Provide the (X, Y) coordinate of the cell's center where the given text is located.  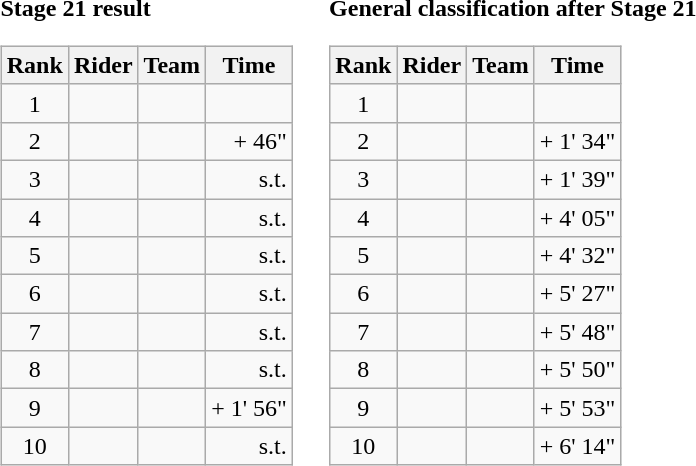
+ 1' 34" (578, 141)
+ 5' 53" (578, 408)
+ 4' 05" (578, 217)
+ 1' 39" (578, 179)
+ 4' 32" (578, 256)
+ 46" (250, 141)
+ 1' 56" (250, 408)
+ 5' 48" (578, 332)
+ 5' 27" (578, 294)
+ 6' 14" (578, 446)
+ 5' 50" (578, 370)
